Capture the cell that displays the provided text and extract its (x, y) central coordinate. 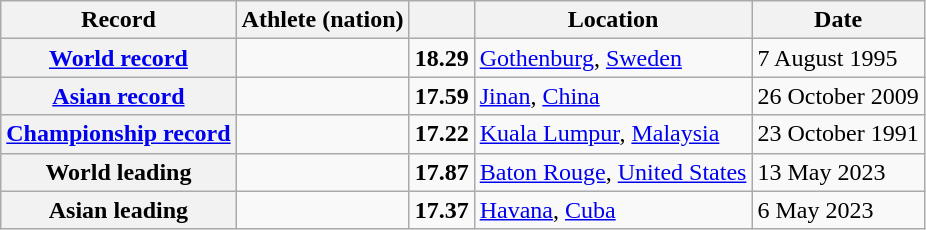
13 May 2023 (838, 172)
World leading (118, 172)
17.37 (442, 210)
26 October 2009 (838, 96)
Asian leading (118, 210)
Location (613, 20)
Jinan, China (613, 96)
Date (838, 20)
Record (118, 20)
Havana, Cuba (613, 210)
World record (118, 58)
17.59 (442, 96)
17.87 (442, 172)
Asian record (118, 96)
Gothenburg, Sweden (613, 58)
Kuala Lumpur, Malaysia (613, 134)
17.22 (442, 134)
Athlete (nation) (322, 20)
7 August 1995 (838, 58)
23 October 1991 (838, 134)
Baton Rouge, United States (613, 172)
18.29 (442, 58)
6 May 2023 (838, 210)
Championship record (118, 134)
